Return [X, Y] of the center of cell containing provided text 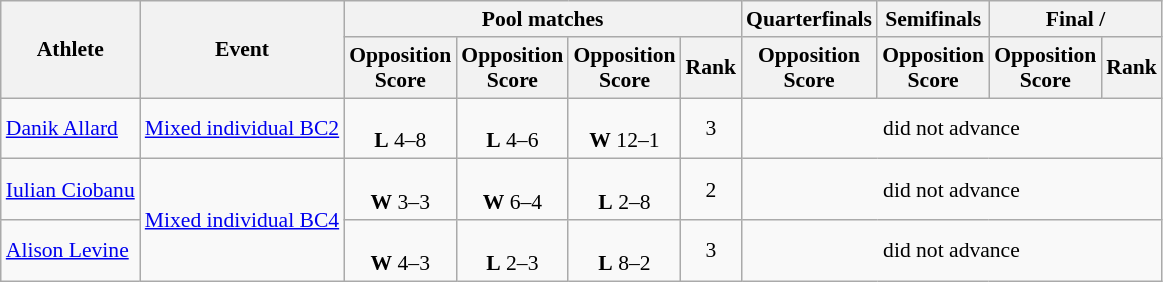
Quarterfinals [809, 19]
W 4–3 [400, 250]
Pool matches [542, 19]
L 2–3 [512, 250]
Mixed individual BC4 [242, 220]
L 8–2 [624, 250]
Semifinals [933, 19]
2 [712, 190]
L 4–6 [512, 128]
Event [242, 50]
W 3–3 [400, 190]
L 4–8 [400, 128]
Alison Levine [70, 250]
Danik Allard [70, 128]
Mixed individual BC2 [242, 128]
W 6–4 [512, 190]
W 12–1 [624, 128]
Final / [1076, 19]
L 2–8 [624, 190]
Iulian Ciobanu [70, 190]
Athlete [70, 50]
